Identify which cell holds the provided text, then report its (X, Y) central coordinate. 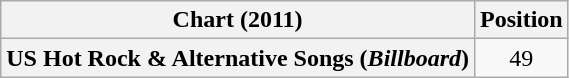
49 (521, 58)
Chart (2011) (238, 20)
Position (521, 20)
US Hot Rock & Alternative Songs (Billboard) (238, 58)
